Extract the [X, Y] coordinate from the center of the cell holding the provided text.  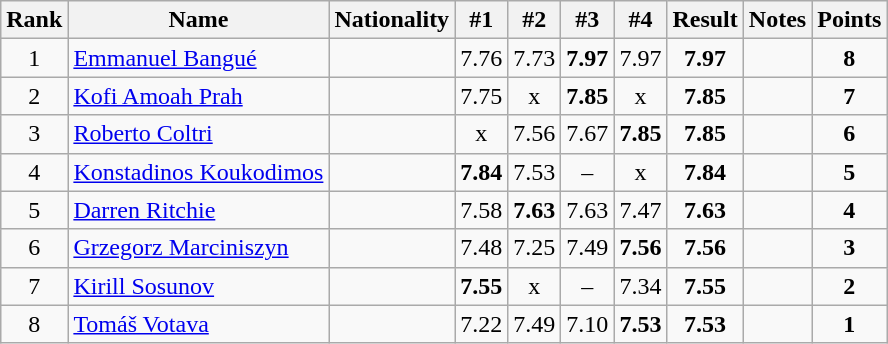
Tomáš Votava [198, 324]
7.10 [588, 324]
Notes [777, 20]
Points [850, 20]
7.34 [640, 286]
#3 [588, 20]
Nationality [392, 20]
7.75 [482, 96]
Result [705, 20]
7.25 [534, 248]
7.47 [640, 210]
Kofi Amoah Prah [198, 96]
7.22 [482, 324]
Konstadinos Koukodimos [198, 172]
Roberto Coltri [198, 134]
Darren Ritchie [198, 210]
Kirill Sosunov [198, 286]
7.76 [482, 58]
7.48 [482, 248]
Name [198, 20]
7.73 [534, 58]
Rank [34, 20]
7.58 [482, 210]
#1 [482, 20]
7.67 [588, 134]
#2 [534, 20]
Grzegorz Marciniszyn [198, 248]
#4 [640, 20]
Emmanuel Bangué [198, 58]
